Output the (x, y) coordinate of the center of the cell containing the given text.  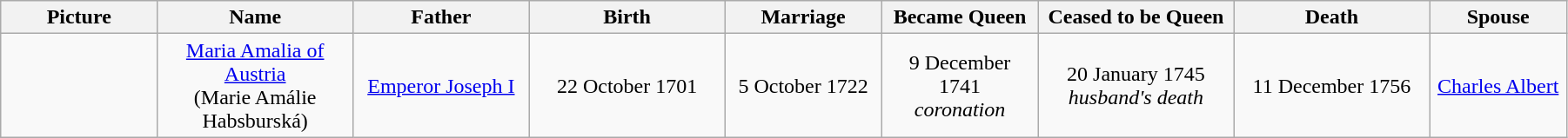
Name (256, 17)
Became Queen (960, 17)
20 January 1745husband's death (1136, 85)
22 October 1701 (627, 85)
Father (441, 17)
Birth (627, 17)
Ceased to be Queen (1136, 17)
Marriage (803, 17)
5 October 1722 (803, 85)
Emperor Joseph I (441, 85)
Death (1331, 17)
Charles Albert (1498, 85)
11 December 1756 (1331, 85)
Picture (79, 17)
Spouse (1498, 17)
9 December 1741coronation (960, 85)
Maria Amalia of Austria(Marie Amálie Habsburská) (256, 85)
